Determine the [x, y] coordinate at the center of the cell enclosing the given text.  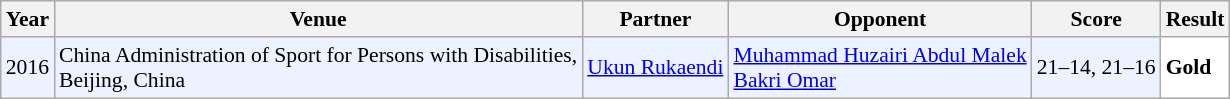
21–14, 21–16 [1096, 68]
Muhammad Huzairi Abdul Malek Bakri Omar [880, 68]
Score [1096, 19]
China Administration of Sport for Persons with Disabilities,Beijing, China [318, 68]
Opponent [880, 19]
Result [1196, 19]
Venue [318, 19]
Gold [1196, 68]
Partner [655, 19]
Ukun Rukaendi [655, 68]
2016 [28, 68]
Year [28, 19]
